Find where the given text appears and provide that cell's center as [x, y] coordinate. 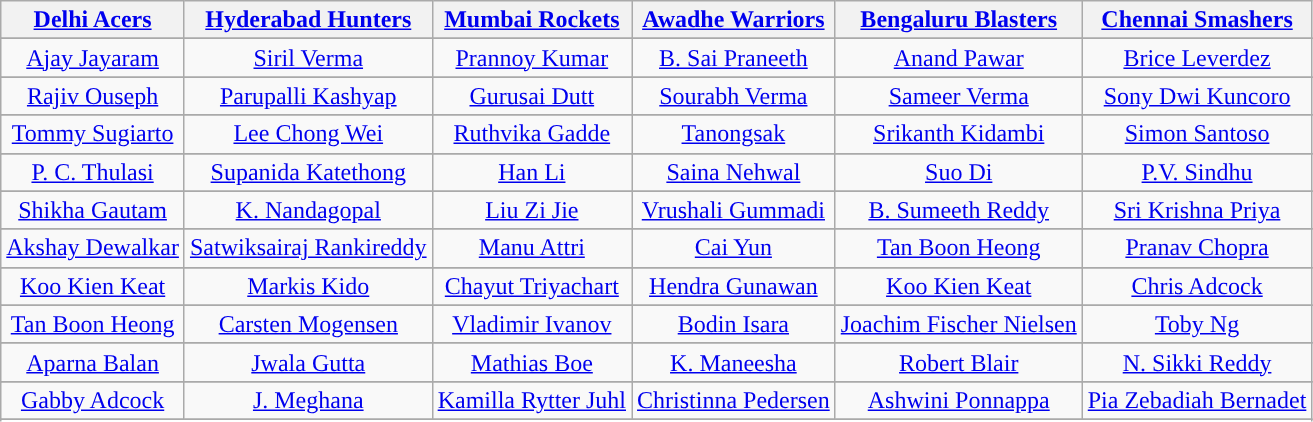
Srikanth Kidambi [958, 134]
Ashwini Ponnappa [958, 400]
Shikha Gautam [93, 210]
Liu Zi Jie [532, 210]
Manu Attri [532, 248]
Markis Kido [308, 286]
Sourabh Verma [734, 96]
Sony Dwi Kuncoro [1197, 96]
Pia Zebadiah Bernadet [1197, 400]
Delhi Acers [93, 20]
Joachim Fischer Nielsen [958, 324]
Bodin Isara [734, 324]
Anand Pawar [958, 58]
P.V. Sindhu [1197, 172]
Parupalli Kashyap [308, 96]
Christinna Pedersen [734, 400]
B. Sumeeth Reddy [958, 210]
Kamilla Rytter Juhl [532, 400]
Brice Leverdez [1197, 58]
Satwiksairaj Rankireddy [308, 248]
Cai Yun [734, 248]
K. Nandagopal [308, 210]
Simon Santoso [1197, 134]
Gabby Adcock [93, 400]
Bengaluru Blasters [958, 20]
Lee Chong Wei [308, 134]
Han Li [532, 172]
Akshay Dewalkar [93, 248]
Carsten Mogensen [308, 324]
Robert Blair [958, 362]
Awadhe Warriors [734, 20]
Jwala Gutta [308, 362]
Prannoy Kumar [532, 58]
Chayut Triyachart [532, 286]
Gurusai Dutt [532, 96]
Saina Nehwal [734, 172]
Ajay Jayaram [93, 58]
Rajiv Ouseph [93, 96]
Tanongsak [734, 134]
Mathias Boe [532, 362]
Hyderabad Hunters [308, 20]
N. Sikki Reddy [1197, 362]
Ruthvika Gadde [532, 134]
J. Meghana [308, 400]
K. Maneesha [734, 362]
B. Sai Praneeth [734, 58]
Toby Ng [1197, 324]
Aparna Balan [93, 362]
Sri Krishna Priya [1197, 210]
Vrushali Gummadi [734, 210]
Chennai Smashers [1197, 20]
Hendra Gunawan [734, 286]
Vladimir Ivanov [532, 324]
Supanida Katethong [308, 172]
P. C. Thulasi [93, 172]
Siril Verma [308, 58]
Pranav Chopra [1197, 248]
Chris Adcock [1197, 286]
Sameer Verma [958, 96]
Tommy Sugiarto [93, 134]
Mumbai Rockets [532, 20]
Suo Di [958, 172]
